Pinpoint the cell where the given text exists, returning its (X, Y) midpoint coordinate. 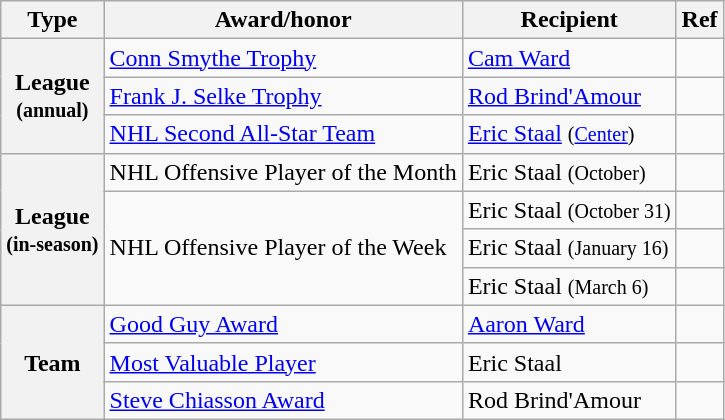
Eric Staal (October) (569, 172)
League(annual) (52, 96)
Recipient (569, 20)
Team (52, 362)
League(in-season) (52, 229)
Aaron Ward (569, 324)
Award/honor (283, 20)
Steve Chiasson Award (283, 400)
NHL Offensive Player of the Month (283, 172)
Eric Staal (January 16) (569, 248)
Eric Staal (March 6) (569, 286)
Most Valuable Player (283, 362)
Frank J. Selke Trophy (283, 96)
Eric Staal (October 31) (569, 210)
Ref (700, 20)
Cam Ward (569, 58)
Type (52, 20)
Conn Smythe Trophy (283, 58)
Good Guy Award (283, 324)
Eric Staal (Center) (569, 134)
NHL Second All-Star Team (283, 134)
NHL Offensive Player of the Week (283, 248)
Eric Staal (569, 362)
